For the text-containing cell, return its midpoint in [x, y] coordinate format. 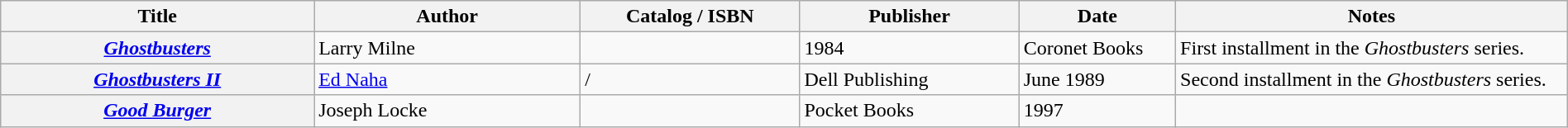
Catalog / ISBN [690, 17]
Ed Naha [447, 79]
Pocket Books [910, 111]
First installment in the Ghostbusters series. [1372, 48]
Ghostbusters [157, 48]
1997 [1097, 111]
Date [1097, 17]
Second installment in the Ghostbusters series. [1372, 79]
Notes [1372, 17]
Author [447, 17]
Dell Publishing [910, 79]
1984 [910, 48]
Good Burger [157, 111]
Title [157, 17]
Coronet Books [1097, 48]
Publisher [910, 17]
June 1989 [1097, 79]
/ [690, 79]
Joseph Locke [447, 111]
Ghostbusters II [157, 79]
Larry Milne [447, 48]
